Output the [x, y] coordinate of the center of the cell containing the given text.  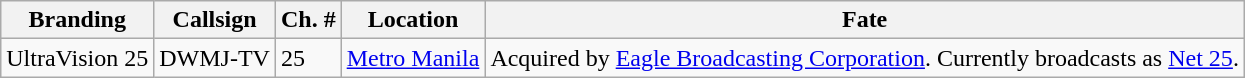
Location [413, 20]
Branding [78, 20]
DWMJ-TV [215, 58]
25 [308, 58]
Callsign [215, 20]
Metro Manila [413, 58]
UltraVision 25 [78, 58]
Acquired by Eagle Broadcasting Corporation. Currently broadcasts as Net 25. [865, 58]
Fate [865, 20]
Ch. # [308, 20]
